Scan for the cell matching the given text and deliver its (x, y) coordinate at center. 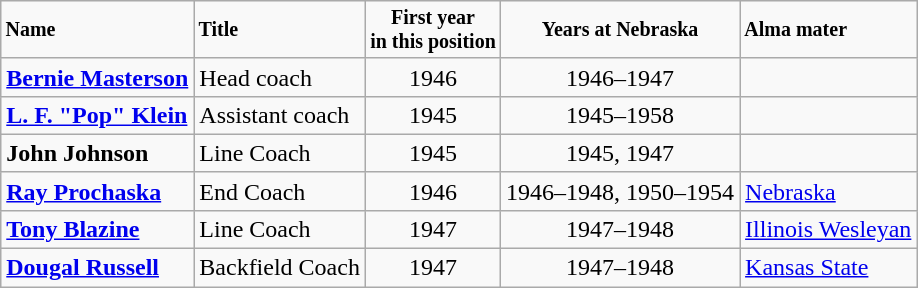
Name (98, 30)
Alma mater (828, 30)
Tony Blazine (98, 229)
1946–1947 (620, 77)
Kansas State (828, 268)
Backfield Coach (280, 268)
1945–1958 (620, 115)
L. F. "Pop" Klein (98, 115)
Nebraska (828, 191)
First yearin this position (432, 30)
John Johnson (98, 153)
End Coach (280, 191)
Head coach (280, 77)
1946–1948, 1950–1954 (620, 191)
Dougal Russell (98, 268)
1945, 1947 (620, 153)
Ray Prochaska (98, 191)
Years at Nebraska (620, 30)
Title (280, 30)
Assistant coach (280, 115)
Bernie Masterson (98, 77)
Illinois Wesleyan (828, 229)
